Scan for the cell matching the given text and deliver its (x, y) coordinate at center. 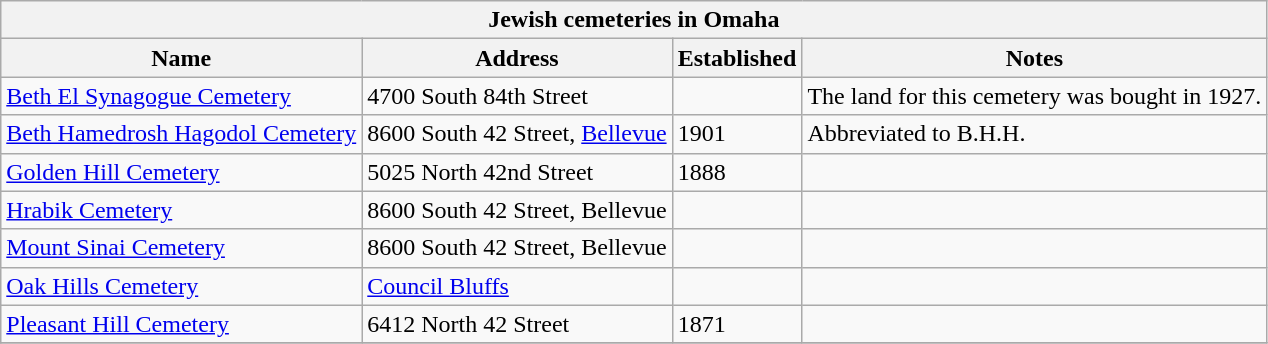
6412 North 42 Street (517, 324)
Golden Hill Cemetery (182, 172)
Jewish cemeteries in Omaha (634, 20)
Mount Sinai Cemetery (182, 248)
Hrabik Cemetery (182, 210)
Council Bluffs (517, 286)
1871 (737, 324)
Beth El Synagogue Cemetery (182, 96)
Address (517, 58)
Established (737, 58)
1888 (737, 172)
5025 North 42nd Street (517, 172)
1901 (737, 134)
The land for this cemetery was bought in 1927. (1034, 96)
Name (182, 58)
Beth Hamedrosh Hagodol Cemetery (182, 134)
Oak Hills Cemetery (182, 286)
Abbreviated to B.H.H. (1034, 134)
4700 South 84th Street (517, 96)
Pleasant Hill Cemetery (182, 324)
Notes (1034, 58)
